Determine the [X, Y] coordinate at the center of the cell enclosing the given text.  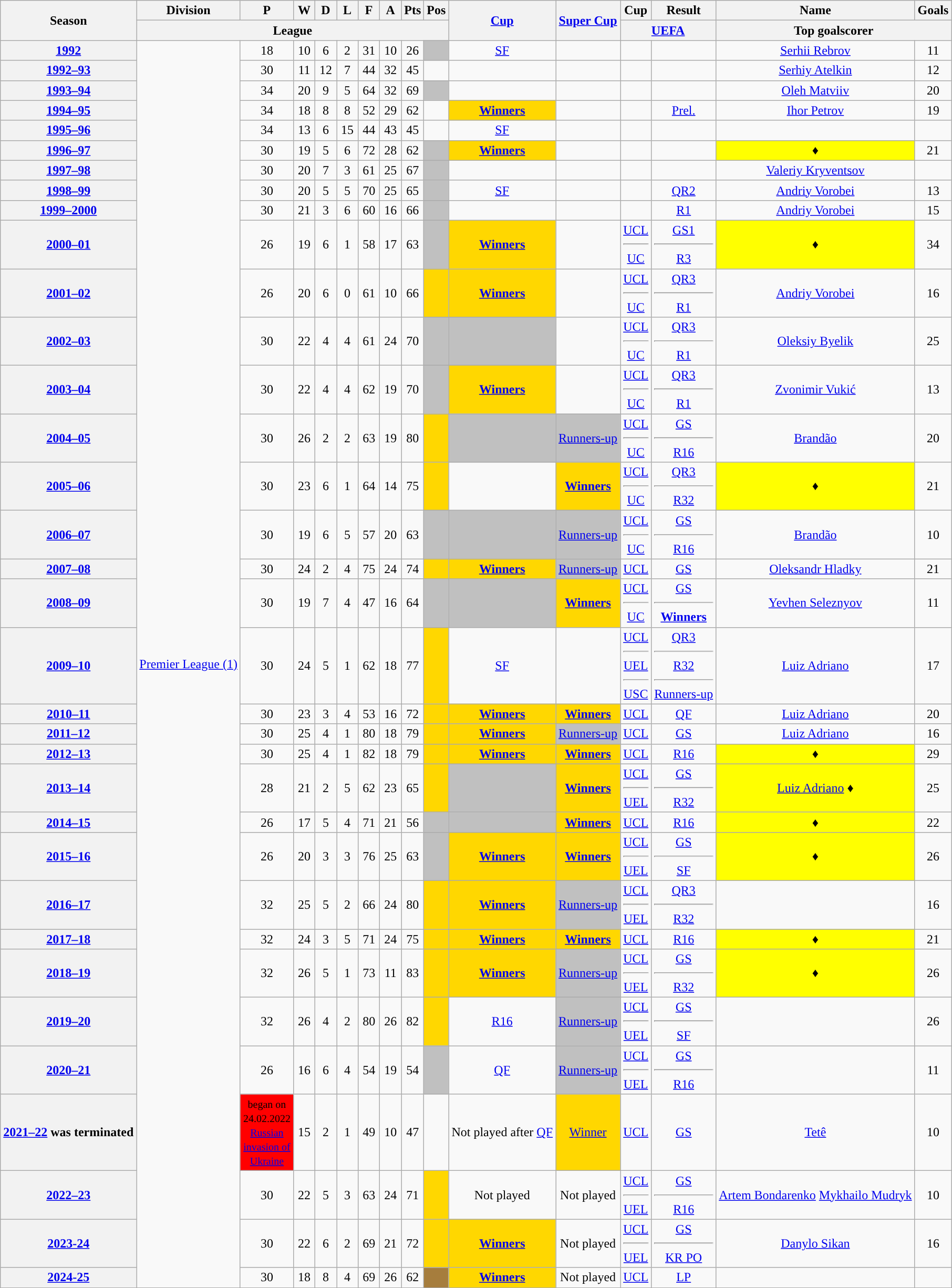
2005–06 [68, 486]
2002–03 [68, 341]
1992 [68, 50]
52 [369, 110]
Premier League (1) [189, 664]
73 [369, 973]
Result [684, 11]
2014–15 [68, 822]
2019–20 [68, 1022]
Ihor Petrov [815, 110]
2007–08 [68, 569]
2013–14 [68, 788]
2020–21 [68, 1070]
Division [189, 11]
2009–10 [68, 666]
Yevhen Seleznyov [815, 603]
2022–23 [68, 1195]
2006–07 [68, 535]
1999–2000 [68, 210]
Top goalscorer [834, 30]
74 [413, 569]
Not played after QF [502, 1133]
Artem Bondarenko Mykhailo Mudryk [815, 1195]
2008–09 [68, 603]
Pts [413, 11]
53 [369, 714]
UCLUELUSC [636, 666]
2016–17 [68, 905]
58 [369, 244]
31 [369, 50]
Pos [436, 11]
began on 24.02.2022 Russian invasion of Ukraine [267, 1133]
Winner [588, 1133]
A [391, 11]
2000–01 [68, 244]
Goals [933, 11]
2011–12 [68, 734]
P [267, 11]
Super Cup [588, 20]
GSKR PO [684, 1243]
Oleksandr Hladky [815, 569]
1997–98 [68, 170]
2003–04 [68, 390]
Season [68, 20]
Name [815, 11]
1996–97 [68, 150]
Serhii Rebrov [815, 50]
56 [413, 822]
League [293, 30]
2021–22 was terminated [68, 1133]
49 [369, 1133]
LP [684, 1277]
67 [413, 170]
77 [413, 666]
Valeriy Kryventsov [815, 170]
1993–94 [68, 90]
Luiz Adriano ♦ [815, 788]
14 [391, 486]
83 [413, 973]
UEFA [668, 30]
F [369, 11]
GS1R3 [684, 244]
R1 [684, 210]
1995–96 [68, 130]
2018–19 [68, 973]
1998–99 [68, 190]
60 [369, 210]
Oleh Matviiv [815, 90]
2017–18 [68, 939]
76 [369, 856]
1994–95 [68, 110]
Oleksiy Byelik [815, 341]
57 [369, 535]
Serhiy Atelkin [815, 70]
43 [391, 130]
Prel. [684, 110]
9 [326, 90]
2015–16 [68, 856]
2004–05 [68, 438]
2012–13 [68, 754]
QR2 [684, 190]
1992–93 [68, 70]
2024-25 [68, 1277]
Zvonimir Vukić [815, 390]
0 [348, 293]
Tetê [815, 1133]
2001–02 [68, 293]
QR3R32Runners-up [684, 666]
D [326, 11]
2023-24 [68, 1243]
GSWinners [684, 603]
L [348, 11]
Danylo Sikan [815, 1243]
2010–11 [68, 714]
W [304, 11]
